Provide the (X, Y) coordinate of the cell's center where the given text is located.  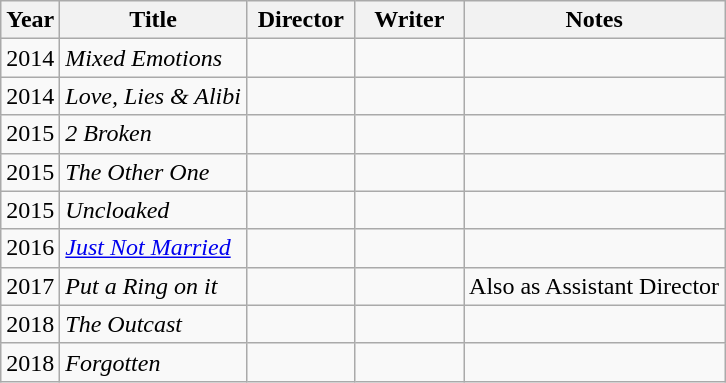
Director (300, 20)
Love, Lies & Alibi (154, 96)
2017 (30, 286)
Writer (410, 20)
Uncloaked (154, 210)
Forgotten (154, 362)
Also as Assistant Director (594, 286)
2 Broken (154, 134)
Just Not Married (154, 248)
The Other One (154, 172)
Notes (594, 20)
The Outcast (154, 324)
Year (30, 20)
Title (154, 20)
2016 (30, 248)
Put a Ring on it (154, 286)
Mixed Emotions (154, 58)
